Capture the cell that displays the provided text and extract its (x, y) central coordinate. 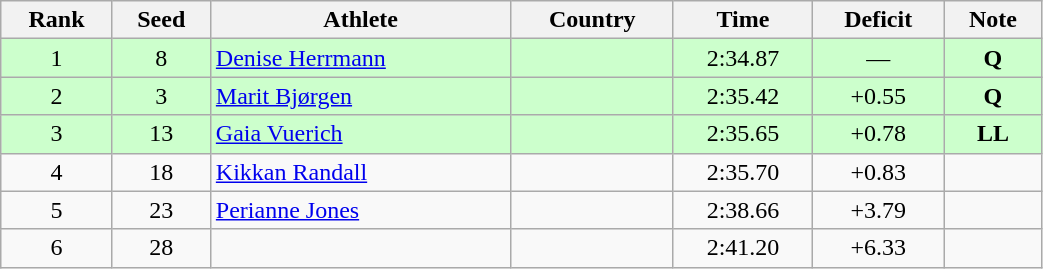
Seed (161, 20)
Athlete (360, 20)
Country (592, 20)
Deficit (878, 20)
Kikkan Randall (360, 172)
13 (161, 134)
2:35.70 (742, 172)
2:35.65 (742, 134)
Denise Herrmann (360, 58)
2 (56, 96)
5 (56, 210)
Gaia Vuerich (360, 134)
+3.79 (878, 210)
Perianne Jones (360, 210)
18 (161, 172)
Time (742, 20)
LL (993, 134)
Rank (56, 20)
6 (56, 248)
2:41.20 (742, 248)
2:38.66 (742, 210)
2:34.87 (742, 58)
— (878, 58)
Marit Bjørgen (360, 96)
1 (56, 58)
+6.33 (878, 248)
+0.55 (878, 96)
Note (993, 20)
28 (161, 248)
2:35.42 (742, 96)
4 (56, 172)
+0.78 (878, 134)
+0.83 (878, 172)
23 (161, 210)
8 (161, 58)
